Provide the (X, Y) coordinate of the cell's center where the given text is located.  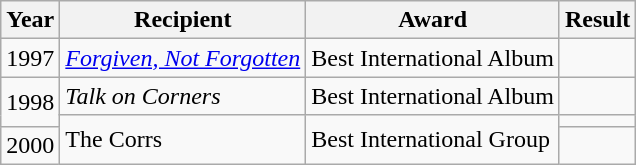
The Corrs (183, 140)
Award (433, 20)
Recipient (183, 20)
1998 (30, 102)
Talk on Corners (183, 96)
Best International Group (433, 140)
2000 (30, 145)
Year (30, 20)
Result (597, 20)
Forgiven, Not Forgotten (183, 58)
1997 (30, 58)
